Pinpoint the cell where the given text exists, returning its (X, Y) midpoint coordinate. 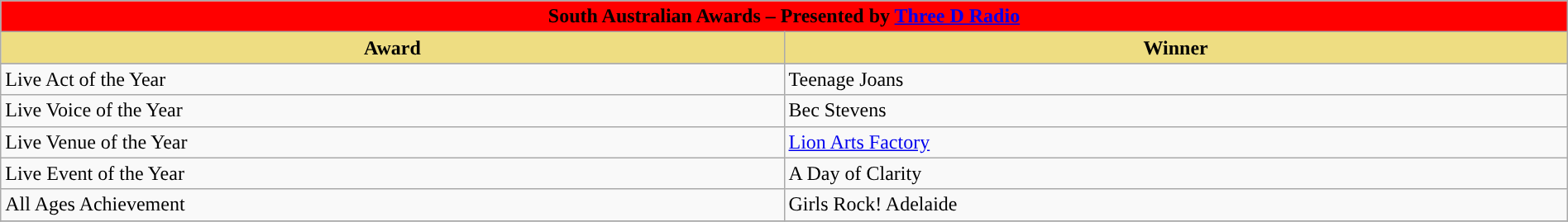
Live Event of the Year (392, 173)
A Day of Clarity (1176, 173)
Winner (1176, 48)
Lion Arts Factory (1176, 142)
South Australian Awards – Presented by Three D Radio (784, 17)
Live Act of the Year (392, 79)
Live Voice of the Year (392, 111)
Girls Rock! Adelaide (1176, 205)
Teenage Joans (1176, 79)
Award (392, 48)
Live Venue of the Year (392, 142)
All Ages Achievement (392, 205)
Bec Stevens (1176, 111)
